Determine the [X, Y] coordinate at the center of the cell enclosing the given text.  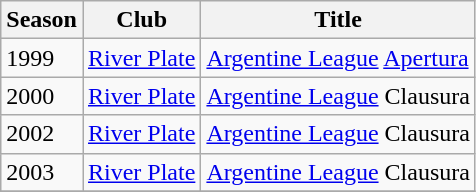
2003 [42, 172]
Argentine League Apertura [338, 58]
2002 [42, 134]
1999 [42, 58]
Title [338, 20]
2000 [42, 96]
Season [42, 20]
Club [141, 20]
